Return the (x, y) coordinate for the center point of the cell that contains the specified text.  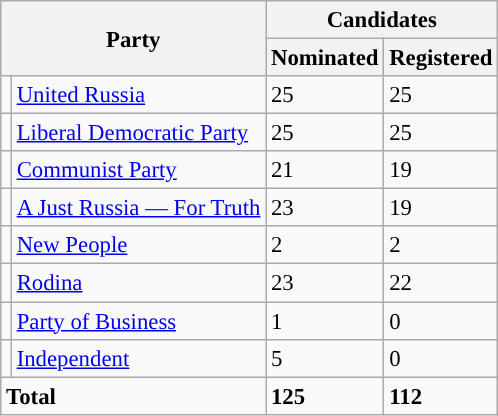
Total (134, 396)
New People (138, 245)
Independent (138, 358)
112 (441, 396)
21 (325, 170)
Registered (441, 58)
Nominated (325, 58)
5 (325, 358)
Liberal Democratic Party (138, 133)
Rodina (138, 283)
22 (441, 283)
Candidates (382, 20)
Communist Party (138, 170)
United Russia (138, 95)
1 (325, 321)
Party of Business (138, 321)
Party (134, 38)
A Just Russia — For Truth (138, 208)
125 (325, 396)
